Locate the cell with the specified text and output its [x, y] center coordinate. 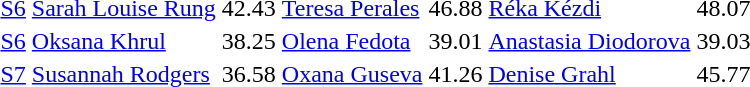
38.25 [248, 41]
Olena Fedota [352, 41]
39.01 [456, 41]
Oksana Khrul [124, 41]
Anastasia Diodorova [590, 41]
